Identify which cell holds the provided text, then report its (X, Y) central coordinate. 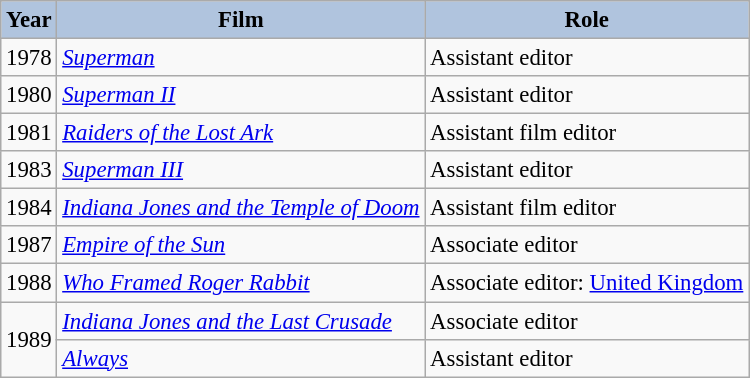
Indiana Jones and the Temple of Doom (241, 208)
Associate editor: United Kingdom (587, 283)
Superman II (241, 95)
1983 (29, 170)
1987 (29, 245)
Empire of the Sun (241, 245)
Role (587, 20)
Year (29, 20)
Superman III (241, 170)
1981 (29, 133)
Always (241, 358)
1978 (29, 58)
1989 (29, 340)
Superman (241, 58)
1988 (29, 283)
Who Framed Roger Rabbit (241, 283)
Raiders of the Lost Ark (241, 133)
Indiana Jones and the Last Crusade (241, 321)
1980 (29, 95)
1984 (29, 208)
Film (241, 20)
